Scan for the cell matching the given text and deliver its (x, y) coordinate at center. 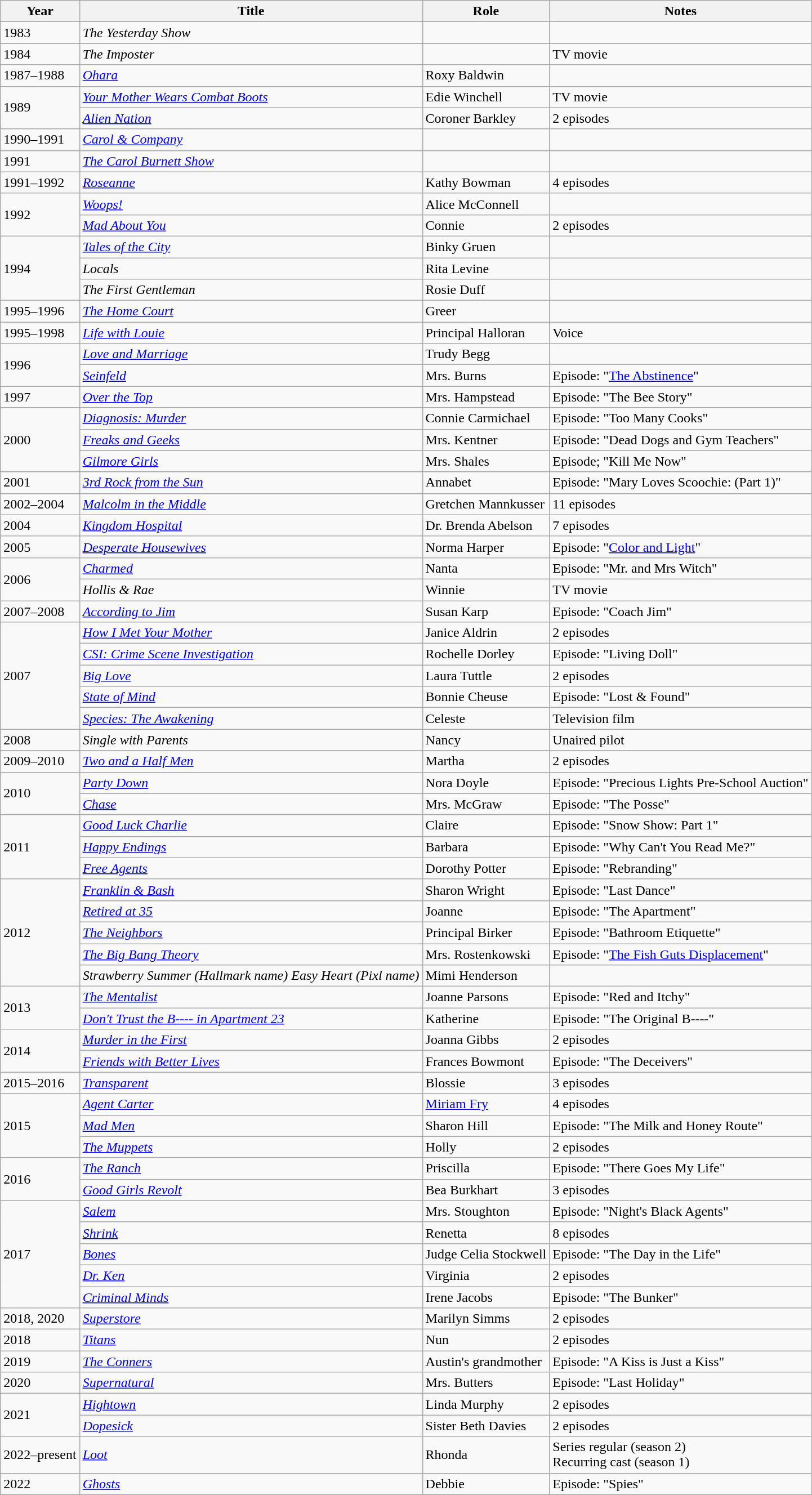
1995–1996 (40, 311)
Sister Beth Davies (486, 1426)
1990–1991 (40, 140)
Strawberry Summer (Hallmark name) Easy Heart (Pixl name) (251, 976)
2013 (40, 1008)
2017 (40, 1254)
Rosie Duff (486, 290)
Joanne (486, 911)
Katherine (486, 1019)
1984 (40, 54)
2002–2004 (40, 504)
Series regular (season 2)Recurring cast (season 1) (680, 1455)
1987–1988 (40, 75)
Annabet (486, 483)
The Mentalist (251, 997)
Life with Louie (251, 333)
Notes (680, 11)
The Big Bang Theory (251, 954)
Big Love (251, 676)
Susan Karp (486, 611)
Bea Burkhart (486, 1190)
Mrs. Rostenkowski (486, 954)
Episode: "Last Dance" (680, 890)
Joanna Gibbs (486, 1040)
Episode: "Coach Jim" (680, 611)
Your Mother Wears Combat Boots (251, 97)
Episode: "Color and Light" (680, 547)
Debbie (486, 1484)
How I Met Your Mother (251, 633)
Holly (486, 1147)
Janice Aldrin (486, 633)
1997 (40, 397)
Kathy Bowman (486, 182)
Renetta (486, 1233)
Episode: "The Apartment" (680, 911)
Sharon Hill (486, 1126)
Connie Carmichael (486, 418)
Mrs. Butters (486, 1383)
Episode: "Too Many Cooks" (680, 418)
The Home Court (251, 311)
Principal Halloran (486, 333)
Over the Top (251, 397)
According to Jim (251, 611)
Marilyn Simms (486, 1319)
1989 (40, 108)
2014 (40, 1051)
2010 (40, 793)
Episode: "Rebranding" (680, 868)
Edie Winchell (486, 97)
Superstore (251, 1319)
Episode: "Last Holiday" (680, 1383)
Episode: "The Day in the Life" (680, 1254)
Ghosts (251, 1484)
Rochelle Dorley (486, 654)
Gretchen Mannkusser (486, 504)
Friends with Better Lives (251, 1061)
Episode: "Lost & Found" (680, 697)
Binky Gruen (486, 247)
Episode: "The Milk and Honey Route" (680, 1126)
Bones (251, 1254)
2021 (40, 1415)
1983 (40, 33)
Episode: "Spies" (680, 1484)
Mrs. Stoughton (486, 1211)
Gilmore Girls (251, 461)
1995–1998 (40, 333)
Nun (486, 1340)
Trudy Begg (486, 354)
Barbara (486, 847)
Two and a Half Men (251, 761)
Rhonda (486, 1455)
Episode: "The Bee Story" (680, 397)
2009–2010 (40, 761)
Free Agents (251, 868)
2015 (40, 1126)
Criminal Minds (251, 1297)
Winnie (486, 590)
2005 (40, 547)
Mrs. Burns (486, 376)
Nora Doyle (486, 783)
The Imposter (251, 54)
Salem (251, 1211)
2018 (40, 1340)
3rd Rock from the Sun (251, 483)
Franklin & Bash (251, 890)
Happy Endings (251, 847)
Principal Birker (486, 932)
Martha (486, 761)
Episode: "Snow Show: Part 1" (680, 825)
11 episodes (680, 504)
Agent Carter (251, 1104)
Episode: "Mr. and Mrs Witch" (680, 568)
Connie (486, 225)
Good Girls Revolt (251, 1190)
1991–1992 (40, 182)
Role (486, 11)
Sharon Wright (486, 890)
Year (40, 11)
Party Down (251, 783)
Hightown (251, 1404)
Austin's grandmother (486, 1362)
Mad About You (251, 225)
Murder in the First (251, 1040)
Supernatural (251, 1383)
State of Mind (251, 697)
Alien Nation (251, 118)
Mad Men (251, 1126)
Species: The Awakening (251, 719)
2006 (40, 579)
Hollis & Rae (251, 590)
2011 (40, 847)
Tales of the City (251, 247)
Nanta (486, 568)
Voice (680, 333)
Bonnie Cheuse (486, 697)
Transparent (251, 1083)
2008 (40, 740)
Episode: "The Deceivers" (680, 1061)
Episode: "Dead Dogs and Gym Teachers" (680, 440)
Episode: "The Posse" (680, 804)
Ohara (251, 75)
Irene Jacobs (486, 1297)
Coroner Barkley (486, 118)
Laura Tuttle (486, 676)
2007 (40, 676)
Mrs. Kentner (486, 440)
Television film (680, 719)
Dorothy Potter (486, 868)
2020 (40, 1383)
Frances Bowmont (486, 1061)
1992 (40, 215)
Retired at 35 (251, 911)
Episode: "There Goes My Life" (680, 1168)
The Yesterday Show (251, 33)
Malcolm in the Middle (251, 504)
Kingdom Hospital (251, 525)
Title (251, 11)
Episode: "The Original B----" (680, 1019)
2001 (40, 483)
Claire (486, 825)
Don't Trust the B---- in Apartment 23 (251, 1019)
1991 (40, 161)
2019 (40, 1362)
Episode: "The Bunker" (680, 1297)
2012 (40, 932)
The Carol Burnett Show (251, 161)
Unaired pilot (680, 740)
Miriam Fry (486, 1104)
2015–2016 (40, 1083)
Mimi Henderson (486, 976)
Roxy Baldwin (486, 75)
Episode: "Living Doll" (680, 654)
Shrink (251, 1233)
Episode: "Precious Lights Pre-School Auction" (680, 783)
Mrs. Shales (486, 461)
Episode: "A Kiss is Just a Kiss" (680, 1362)
Mrs. McGraw (486, 804)
2022–present (40, 1455)
Episode: "Why Can't You Read Me?" (680, 847)
Episode: "Red and Itchy" (680, 997)
Dopesick (251, 1426)
The Neighbors (251, 932)
2022 (40, 1484)
Episode: "The Abstinence" (680, 376)
Virginia (486, 1275)
The First Gentleman (251, 290)
Seinfeld (251, 376)
Roseanne (251, 182)
1994 (40, 268)
1996 (40, 365)
Desperate Housewives (251, 547)
The Ranch (251, 1168)
Woops! (251, 204)
Episode: "Night's Black Agents" (680, 1211)
Linda Murphy (486, 1404)
Episode: "Bathroom Etiquette" (680, 932)
Alice McConnell (486, 204)
Good Luck Charlie (251, 825)
2018, 2020 (40, 1319)
The Conners (251, 1362)
Joanne Parsons (486, 997)
8 episodes (680, 1233)
Priscilla (486, 1168)
Freaks and Geeks (251, 440)
Celeste (486, 719)
Episode; "Kill Me Now" (680, 461)
Love and Marriage (251, 354)
Loot (251, 1455)
Dr. Brenda Abelson (486, 525)
Titans (251, 1340)
Locals (251, 269)
2016 (40, 1179)
The Muppets (251, 1147)
CSI: Crime Scene Investigation (251, 654)
Charmed (251, 568)
Nancy (486, 740)
Episode: "The Fish Guts Displacement" (680, 954)
2000 (40, 440)
2004 (40, 525)
2007–2008 (40, 611)
Single with Parents (251, 740)
Norma Harper (486, 547)
Diagnosis: Murder (251, 418)
Mrs. Hampstead (486, 397)
Judge Celia Stockwell (486, 1254)
Blossie (486, 1083)
Dr. Ken (251, 1275)
7 episodes (680, 525)
Greer (486, 311)
Chase (251, 804)
Rita Levine (486, 269)
Episode: "Mary Loves Scoochie: (Part 1)" (680, 483)
Carol & Company (251, 140)
